Return the [X, Y] coordinate for the center point of the cell that contains the specified text.  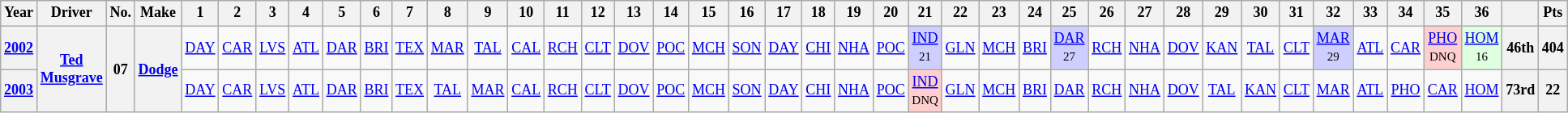
15 [709, 13]
25 [1070, 13]
27 [1145, 13]
DAR27 [1070, 48]
INDDNQ [925, 91]
13 [634, 13]
6 [376, 13]
14 [671, 13]
23 [999, 13]
2003 [19, 91]
PHO [1406, 91]
30 [1261, 13]
10 [527, 13]
73rd [1520, 91]
24 [1036, 13]
1 [200, 13]
34 [1406, 13]
3 [272, 13]
404 [1553, 48]
2002 [19, 48]
5 [342, 13]
21 [925, 13]
19 [854, 13]
28 [1183, 13]
Dodge [158, 69]
HOM16 [1481, 48]
16 [747, 13]
Year [19, 13]
No. [120, 13]
Ted Musgrave [71, 69]
33 [1370, 13]
31 [1297, 13]
20 [891, 13]
Driver [71, 13]
07 [120, 69]
PHODNQ [1442, 48]
11 [562, 13]
29 [1222, 13]
26 [1107, 13]
7 [410, 13]
MAR29 [1333, 48]
4 [306, 13]
2 [237, 13]
46th [1520, 48]
35 [1442, 13]
Pts [1553, 13]
36 [1481, 13]
HOM [1481, 91]
8 [447, 13]
9 [488, 13]
Make [158, 13]
32 [1333, 13]
17 [784, 13]
IND21 [925, 48]
18 [818, 13]
12 [598, 13]
